Return [X, Y] of the center of cell containing provided text 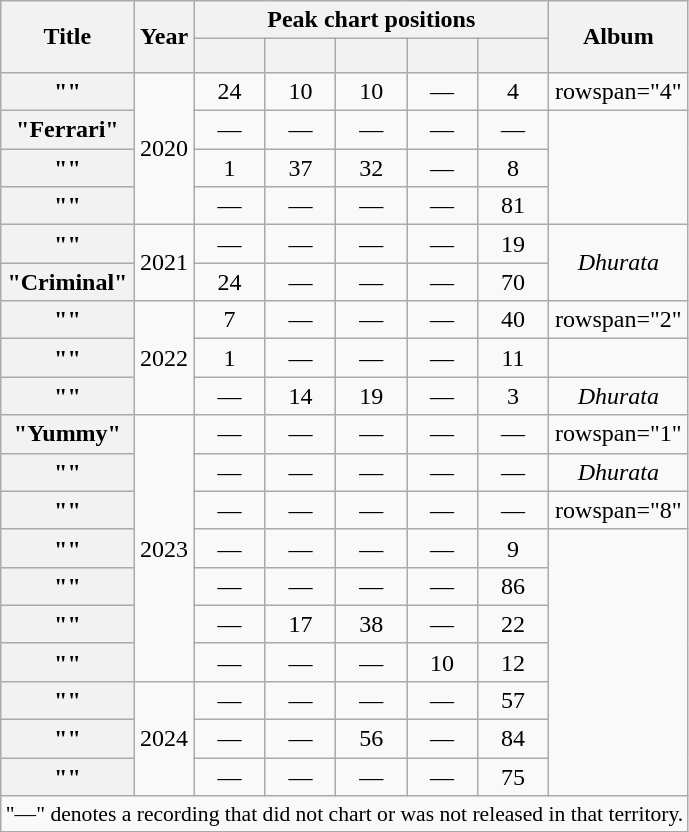
4 [514, 91]
7 [230, 320]
2023 [164, 548]
rowspan="4" [618, 91]
3 [514, 396]
"—" denotes a recording that did not chart or was not released in that territory. [345, 814]
32 [372, 168]
17 [300, 624]
11 [514, 358]
2022 [164, 358]
"Ferrari" [68, 130]
Year [164, 37]
86 [514, 586]
rowspan="1" [618, 434]
14 [300, 396]
75 [514, 777]
rowspan="8" [618, 510]
Album [618, 37]
12 [514, 662]
"Yummy" [68, 434]
38 [372, 624]
8 [514, 168]
2024 [164, 738]
57 [514, 700]
40 [514, 320]
70 [514, 282]
37 [300, 168]
rowspan="2" [618, 320]
56 [372, 739]
Title [68, 37]
"Criminal" [68, 282]
81 [514, 206]
Peak chart positions [371, 20]
22 [514, 624]
84 [514, 739]
2020 [164, 148]
2021 [164, 263]
9 [514, 548]
